Detect which cell encompasses the target text, then output its (x, y) center coordinate. 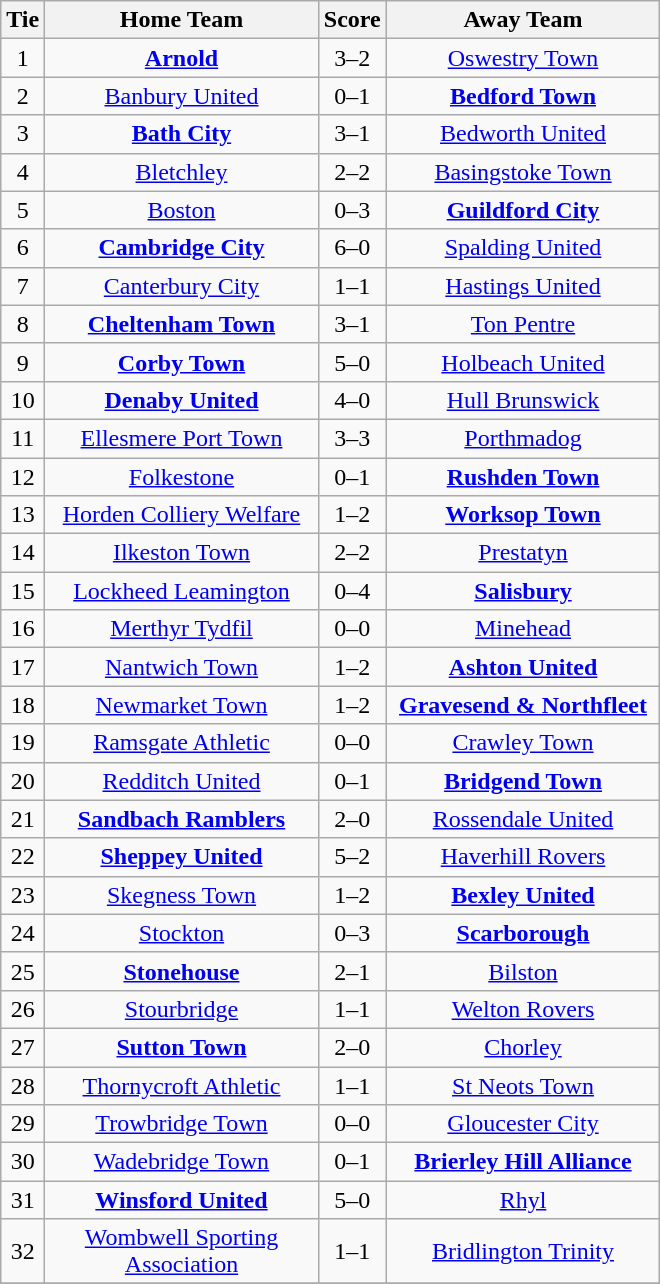
St Neots Town (523, 1085)
7 (23, 286)
Redditch United (182, 781)
Minehead (523, 629)
Bridgend Town (523, 781)
6 (23, 248)
Winsford United (182, 1200)
14 (23, 553)
Ramsgate Athletic (182, 743)
Thornycroft Athletic (182, 1085)
Boston (182, 210)
Stourbridge (182, 1009)
20 (23, 781)
Home Team (182, 20)
Trowbridge Town (182, 1124)
Hastings United (523, 286)
6–0 (352, 248)
2–1 (352, 971)
3–3 (352, 438)
31 (23, 1200)
19 (23, 743)
Gloucester City (523, 1124)
Bedworth United (523, 134)
Horden Colliery Welfare (182, 515)
Corby Town (182, 362)
8 (23, 324)
Stonehouse (182, 971)
Worksop Town (523, 515)
Oswestry Town (523, 58)
28 (23, 1085)
Rushden Town (523, 477)
Cambridge City (182, 248)
Sutton Town (182, 1047)
Nantwich Town (182, 667)
Ton Pentre (523, 324)
Porthmadog (523, 438)
21 (23, 819)
Ellesmere Port Town (182, 438)
5–2 (352, 857)
23 (23, 895)
Ashton United (523, 667)
Bridlington Trinity (523, 1252)
25 (23, 971)
Bath City (182, 134)
Brierley Hill Alliance (523, 1162)
Cheltenham Town (182, 324)
5 (23, 210)
4 (23, 172)
10 (23, 400)
15 (23, 591)
Holbeach United (523, 362)
2 (23, 96)
Canterbury City (182, 286)
13 (23, 515)
Rossendale United (523, 819)
32 (23, 1252)
Lockheed Leamington (182, 591)
Bletchley (182, 172)
Chorley (523, 1047)
Basingstoke Town (523, 172)
Tie (23, 20)
29 (23, 1124)
Banbury United (182, 96)
Skegness Town (182, 895)
Sandbach Ramblers (182, 819)
3–2 (352, 58)
Ilkeston Town (182, 553)
Hull Brunswick (523, 400)
Guildford City (523, 210)
27 (23, 1047)
Crawley Town (523, 743)
0–4 (352, 591)
Gravesend & Northfleet (523, 705)
Arnold (182, 58)
Bexley United (523, 895)
Score (352, 20)
Merthyr Tydfil (182, 629)
Newmarket Town (182, 705)
Scarborough (523, 933)
18 (23, 705)
9 (23, 362)
Bedford Town (523, 96)
Haverhill Rovers (523, 857)
Away Team (523, 20)
Wombwell Sporting Association (182, 1252)
4–0 (352, 400)
1 (23, 58)
Prestatyn (523, 553)
24 (23, 933)
Stockton (182, 933)
Welton Rovers (523, 1009)
16 (23, 629)
Bilston (523, 971)
Rhyl (523, 1200)
Wadebridge Town (182, 1162)
30 (23, 1162)
Spalding United (523, 248)
11 (23, 438)
17 (23, 667)
Salisbury (523, 591)
12 (23, 477)
3 (23, 134)
Folkestone (182, 477)
Denaby United (182, 400)
Sheppey United (182, 857)
22 (23, 857)
26 (23, 1009)
